For the text-containing cell, return its midpoint in (X, Y) coordinate format. 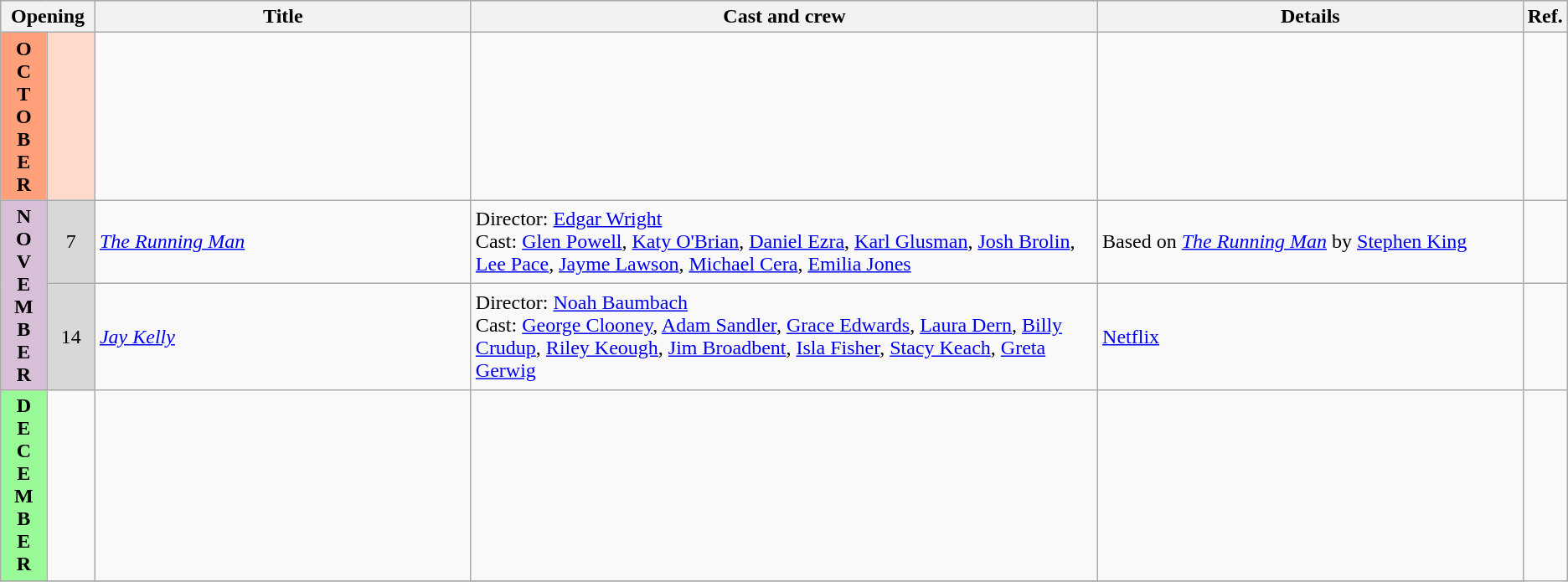
Director: Edgar Wright Cast: Glen Powell, Katy O'Brian, Daniel Ezra, Karl Glusman, Josh Brolin, Lee Pace, Jayme Lawson, Michael Cera, Emilia Jones (784, 241)
Based on The Running Man by Stephen King (1311, 241)
OCTOBER (23, 116)
Cast and crew (784, 17)
DECEMBER (23, 486)
Ref. (1545, 17)
NOVEMBER (23, 295)
Jay Kelly (283, 337)
7 (70, 241)
14 (70, 337)
The Running Man (283, 241)
Netflix (1311, 337)
Details (1311, 17)
Opening (49, 17)
Title (283, 17)
